From the cell containing the given text, extract its center point as [X, Y] coordinate. 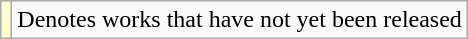
Denotes works that have not yet been released [240, 20]
